Provide the (x, y) coordinate of the cell's center where the given text is located.  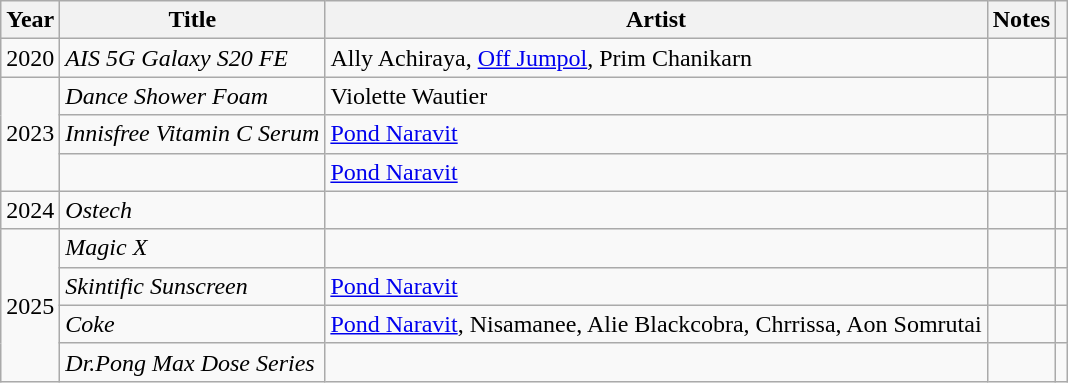
Violette Wautier (656, 96)
Ostech (192, 210)
Title (192, 20)
Ally Achiraya, Off Jumpol, Prim Chanikarn (656, 58)
Year (30, 20)
Notes (1021, 20)
Artist (656, 20)
Skintific Sunscreen (192, 286)
2023 (30, 134)
2020 (30, 58)
Magic X (192, 248)
2024 (30, 210)
Dr.Pong Max Dose Series (192, 362)
2025 (30, 305)
AIS 5G Galaxy S20 FE (192, 58)
Dance Shower Foam (192, 96)
Coke (192, 324)
Pond Naravit, Nisamanee, Alie Blackcobra, Chrrissa, Aon Somrutai (656, 324)
Innisfree Vitamin C Serum (192, 134)
